Return (X, Y) of the center of cell containing provided text 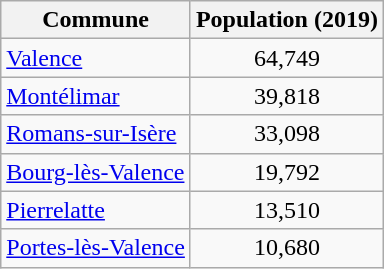
Population (2019) (286, 20)
Commune (96, 20)
19,792 (286, 172)
Valence (96, 58)
64,749 (286, 58)
39,818 (286, 96)
Montélimar (96, 96)
10,680 (286, 248)
Portes-lès-Valence (96, 248)
13,510 (286, 210)
Pierrelatte (96, 210)
Romans-sur-Isère (96, 134)
Bourg-lès-Valence (96, 172)
33,098 (286, 134)
